Return (x, y) of the center of cell containing provided text 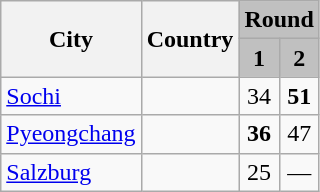
Sochi (71, 96)
— (299, 172)
25 (259, 172)
34 (259, 96)
Round (279, 20)
City (71, 39)
Pyeongchang (71, 134)
36 (259, 134)
2 (299, 58)
51 (299, 96)
Salzburg (71, 172)
47 (299, 134)
1 (259, 58)
Country (190, 39)
